Pinpoint the cell where the given text exists, returning its (X, Y) midpoint coordinate. 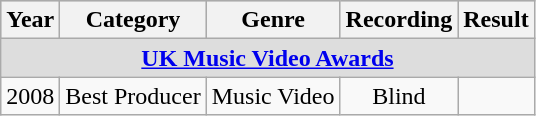
Best Producer (133, 96)
Year (30, 20)
2008 (30, 96)
Category (133, 20)
Genre (273, 20)
Music Video (273, 96)
Recording (399, 20)
Blind (399, 96)
Result (496, 20)
UK Music Video Awards (268, 58)
